Pinpoint the cell where the given text exists, returning its [x, y] midpoint coordinate. 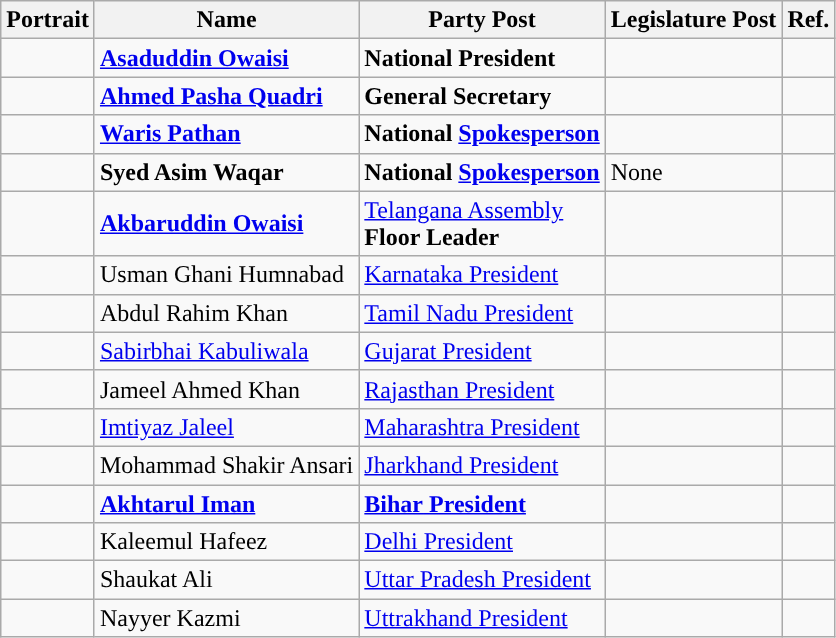
Nayyer Kazmi [226, 618]
Uttrakhand President [482, 618]
Kaleemul Hafeez [226, 542]
Karnataka President [482, 275]
Mohammad Shakir Ansari [226, 465]
None [694, 172]
Uttar Pradesh President [482, 580]
Syed Asim Waqar [226, 172]
Sabirbhai Kabuliwala [226, 351]
Abdul Rahim Khan [226, 313]
Ahmed Pasha Quadri [226, 96]
Ref. [808, 20]
Jharkhand President [482, 465]
Name [226, 20]
Portrait [48, 20]
Akhtarul Iman [226, 503]
Telangana Assembly Floor Leader [482, 224]
General Secretary [482, 96]
Rajasthan President [482, 389]
Waris Pathan [226, 134]
Party Post [482, 20]
Imtiyaz Jaleel [226, 427]
Gujarat President [482, 351]
Bihar President [482, 503]
Delhi President [482, 542]
Usman Ghani Humnabad [226, 275]
Jameel Ahmed Khan [226, 389]
Asaduddin Owaisi [226, 58]
Legislature Post [694, 20]
Shaukat Ali [226, 580]
National President [482, 58]
Akbaruddin Owaisi [226, 224]
Maharashtra President [482, 427]
Tamil Nadu President [482, 313]
